From the cell containing the given text, extract its center point as [x, y] coordinate. 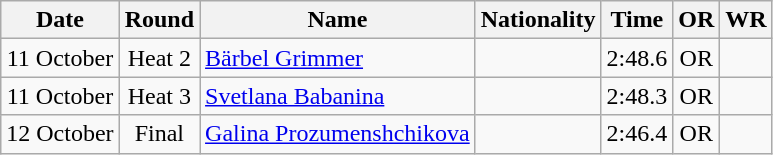
Name [338, 20]
Svetlana Babanina [338, 96]
Date [60, 20]
Heat 3 [159, 96]
Heat 2 [159, 58]
2:48.3 [637, 96]
2:46.4 [637, 134]
Round [159, 20]
Galina Prozumenshchikova [338, 134]
Bärbel Grimmer [338, 58]
2:48.6 [637, 58]
WR [746, 20]
Nationality [538, 20]
12 October [60, 134]
Time [637, 20]
Final [159, 134]
